Pinpoint the cell where the given text exists, returning its [X, Y] midpoint coordinate. 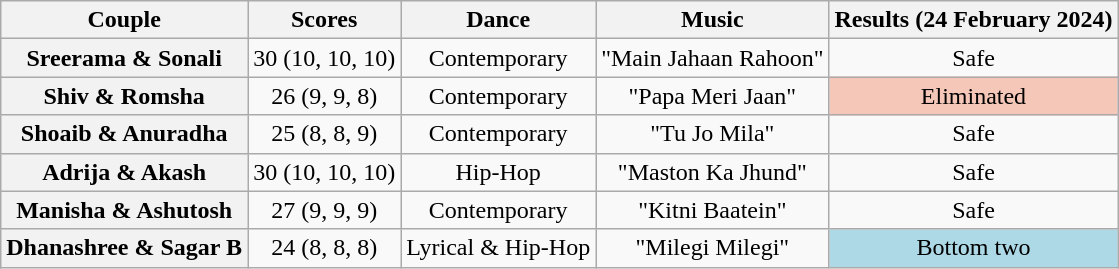
Adrija & Akash [124, 172]
Hip-Hop [498, 172]
"Kitni Baatein" [712, 210]
Dance [498, 20]
Sreerama & Sonali [124, 58]
"Maston Ka Jhund" [712, 172]
Scores [324, 20]
Eliminated [974, 96]
Couple [124, 20]
24 (8, 8, 8) [324, 248]
"Tu Jo Mila" [712, 134]
25 (8, 8, 9) [324, 134]
Manisha & Ashutosh [124, 210]
Dhanashree & Sagar B [124, 248]
27 (9, 9, 9) [324, 210]
Music [712, 20]
Results (24 February 2024) [974, 20]
26 (9, 9, 8) [324, 96]
Bottom two [974, 248]
Shoaib & Anuradha [124, 134]
"Main Jahaan Rahoon" [712, 58]
Shiv & Romsha [124, 96]
"Papa Meri Jaan" [712, 96]
Lyrical & Hip-Hop [498, 248]
"Milegi Milegi" [712, 248]
